Search for the cell housing the specified text and yield its [X, Y] center coordinate. 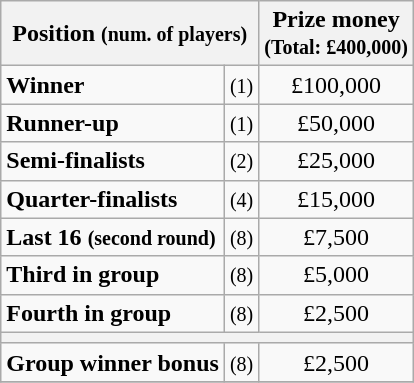
Fourth in group [113, 313]
Third in group [113, 275]
£50,000 [336, 123]
£5,000 [336, 275]
Runner-up [113, 123]
£15,000 [336, 199]
£25,000 [336, 161]
Group winner bonus [113, 362]
Semi-finalists [113, 161]
Winner [113, 85]
(2) [241, 161]
Position (num. of players) [130, 34]
Last 16 (second round) [113, 237]
Prize money(Total: £400,000) [336, 34]
£100,000 [336, 85]
(4) [241, 199]
£7,500 [336, 237]
Quarter-finalists [113, 199]
